Return (X, Y) of the center of cell containing provided text 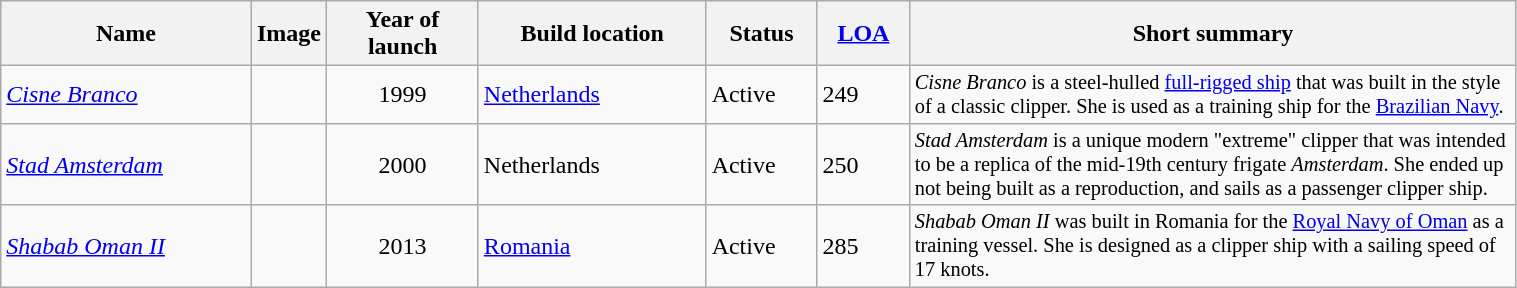
2000 (403, 164)
Image (289, 34)
2013 (403, 246)
Year of launch (403, 34)
Short summary (1213, 34)
Romania (592, 246)
Name (126, 34)
Shabab Oman II (126, 246)
1999 (403, 95)
Stad Amsterdam (126, 164)
250 (864, 164)
285 (864, 246)
Cisne Branco (126, 95)
Build location (592, 34)
LOA (864, 34)
Status (762, 34)
249 (864, 95)
